Return the (x, y) coordinate for the center point of the cell that contains the specified text.  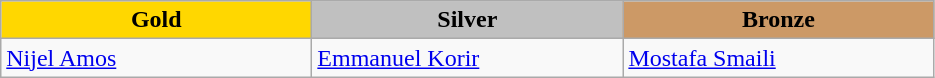
Nijel Amos (156, 58)
Emmanuel Korir (468, 58)
Silver (468, 20)
Mostafa Smaili (778, 58)
Bronze (778, 20)
Gold (156, 20)
